Return the (x, y) coordinate for the center point of the cell that contains the specified text.  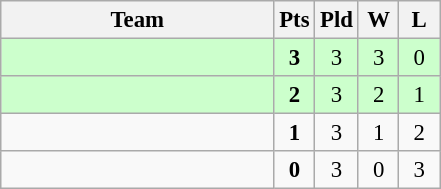
Pld (337, 20)
L (420, 20)
Pts (294, 20)
W (378, 20)
Team (138, 20)
